Output the [X, Y] coordinate of the center of the cell containing the given text.  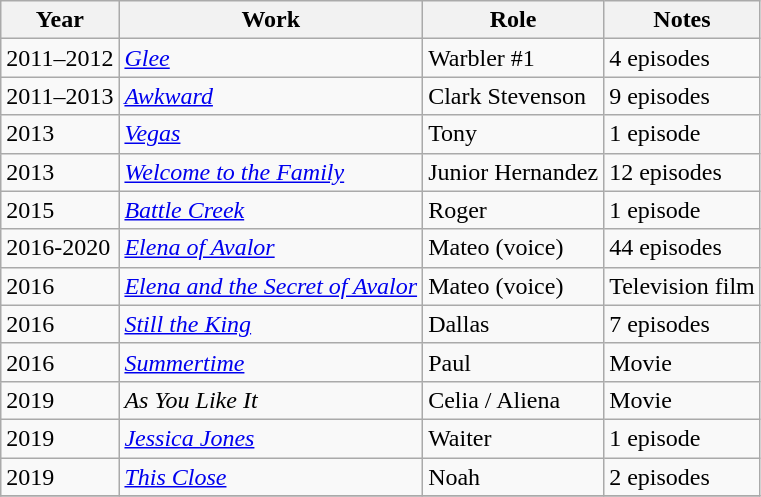
Dallas [514, 324]
Glee [271, 58]
Welcome to the Family [271, 172]
Elena and the Secret of Avalor [271, 286]
Tony [514, 134]
2015 [60, 210]
Battle Creek [271, 210]
4 episodes [682, 58]
Still the King [271, 324]
Noah [514, 477]
This Close [271, 477]
Elena of Avalor [271, 248]
Warbler #1 [514, 58]
Year [60, 20]
44 episodes [682, 248]
Vegas [271, 134]
2 episodes [682, 477]
Clark Stevenson [514, 96]
2011–2012 [60, 58]
7 episodes [682, 324]
2016-2020 [60, 248]
Waiter [514, 438]
Role [514, 20]
Roger [514, 210]
2011–2013 [60, 96]
Celia / Aliena [514, 400]
As You Like It [271, 400]
Paul [514, 362]
12 episodes [682, 172]
9 episodes [682, 96]
Junior Hernandez [514, 172]
Awkward [271, 96]
Television film [682, 286]
Summertime [271, 362]
Work [271, 20]
Jessica Jones [271, 438]
Notes [682, 20]
